Scan for the cell matching the given text and deliver its [x, y] coordinate at center. 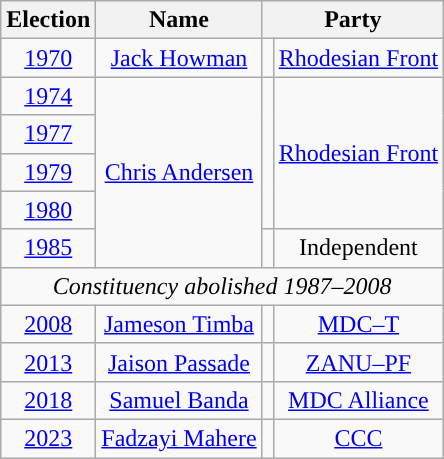
Election [48, 20]
1985 [48, 248]
MDC–T [358, 324]
2018 [48, 400]
Independent [358, 248]
1970 [48, 58]
2013 [48, 362]
1980 [48, 210]
Chris Andersen [179, 172]
Constituency abolished 1987–2008 [222, 286]
1974 [48, 96]
ZANU–PF [358, 362]
Jack Howman [179, 58]
Fadzayi Mahere [179, 438]
2023 [48, 438]
MDC Alliance [358, 400]
CCC [358, 438]
Jameson Timba [179, 324]
1977 [48, 134]
Samuel Banda [179, 400]
2008 [48, 324]
Jaison Passade [179, 362]
Party [352, 20]
1979 [48, 172]
Name [179, 20]
